Capture the cell that displays the provided text and extract its [x, y] central coordinate. 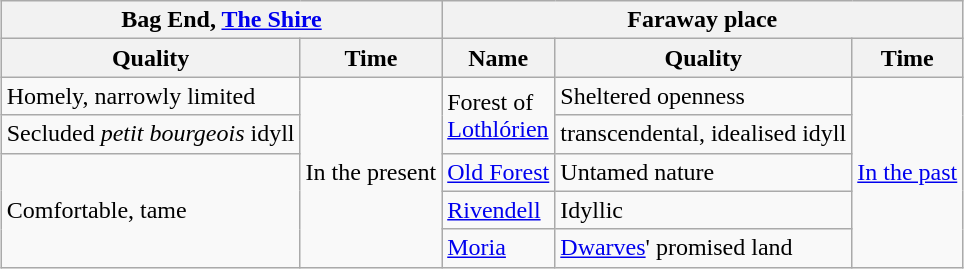
In the past [908, 172]
Secluded petit bourgeois idyll [150, 134]
Moria [498, 248]
Sheltered openness [704, 96]
transcendental, idealised idyll [704, 134]
Comfortable, tame [150, 210]
In the present [371, 172]
Bag End, The Shire [222, 20]
Idyllic [704, 210]
Homely, narrowly limited [150, 96]
Untamed nature [704, 172]
Name [498, 58]
Dwarves' promised land [704, 248]
Faraway place [702, 20]
Rivendell [498, 210]
Old Forest [498, 172]
Forest ofLothlórien [498, 115]
